Output the [X, Y] coordinate of the center of the cell containing the given text.  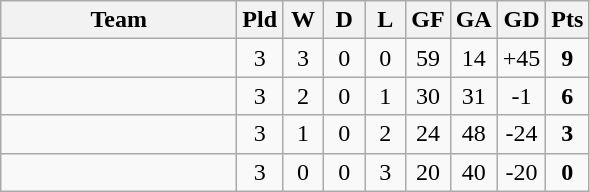
20 [428, 172]
+45 [522, 58]
30 [428, 96]
GA [474, 20]
24 [428, 134]
Pts [568, 20]
W [304, 20]
59 [428, 58]
48 [474, 134]
Team [119, 20]
GD [522, 20]
D [344, 20]
-1 [522, 96]
L [386, 20]
6 [568, 96]
GF [428, 20]
14 [474, 58]
Pld [260, 20]
40 [474, 172]
-24 [522, 134]
-20 [522, 172]
31 [474, 96]
9 [568, 58]
